Detect which cell encompasses the target text, then output its (x, y) center coordinate. 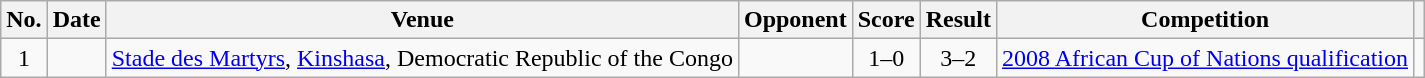
Date (76, 20)
3–2 (958, 58)
Venue (422, 20)
1–0 (886, 58)
Result (958, 20)
No. (24, 20)
2008 African Cup of Nations qualification (1206, 58)
Opponent (795, 20)
Stade des Martyrs, Kinshasa, Democratic Republic of the Congo (422, 58)
1 (24, 58)
Score (886, 20)
Competition (1206, 20)
